Locate the cell with the specified text and output its (x, y) center coordinate. 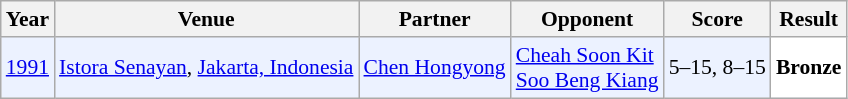
Partner (434, 19)
Result (809, 19)
5–15, 8–15 (718, 68)
Opponent (588, 19)
Year (28, 19)
1991 (28, 68)
Venue (206, 19)
Istora Senayan, Jakarta, Indonesia (206, 68)
Chen Hongyong (434, 68)
Score (718, 19)
Bronze (809, 68)
Cheah Soon Kit Soo Beng Kiang (588, 68)
